Determine the (x, y) coordinate at the center of the cell enclosing the given text.  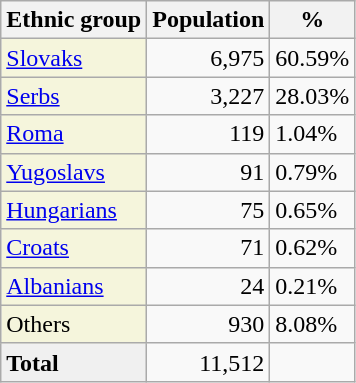
8.08% (312, 324)
60.59% (312, 58)
Roma (74, 134)
75 (208, 210)
0.21% (312, 286)
% (312, 20)
11,512 (208, 362)
3,227 (208, 96)
Yugoslavs (74, 172)
71 (208, 248)
Others (74, 324)
28.03% (312, 96)
0.62% (312, 248)
Total (74, 362)
Hungarians (74, 210)
91 (208, 172)
Population (208, 20)
Ethnic group (74, 20)
Albanians (74, 286)
24 (208, 286)
930 (208, 324)
Croats (74, 248)
0.79% (312, 172)
1.04% (312, 134)
Serbs (74, 96)
Slovaks (74, 58)
0.65% (312, 210)
119 (208, 134)
6,975 (208, 58)
